Identify which cell holds the provided text, then report its (x, y) central coordinate. 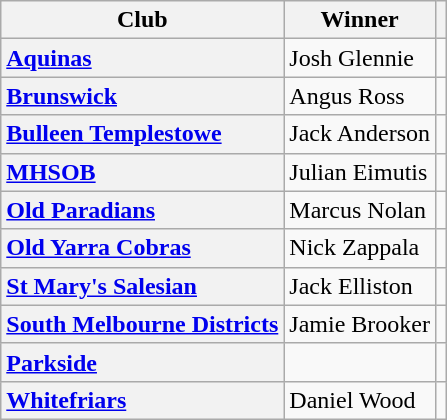
Josh Glennie (360, 58)
Nick Zappala (360, 248)
Old Paradians (142, 210)
MHSOB (142, 172)
Bulleen Templestowe (142, 134)
South Melbourne Districts (142, 324)
Brunswick (142, 96)
Jack Anderson (360, 134)
Angus Ross (360, 96)
Old Yarra Cobras (142, 248)
Marcus Nolan (360, 210)
Daniel Wood (360, 400)
Club (142, 20)
Winner (360, 20)
Jamie Brooker (360, 324)
Julian Eimutis (360, 172)
Aquinas (142, 58)
Parkside (142, 362)
St Mary's Salesian (142, 286)
Whitefriars (142, 400)
Jack Elliston (360, 286)
